Find where the given text appears and provide that cell's center as [x, y] coordinate. 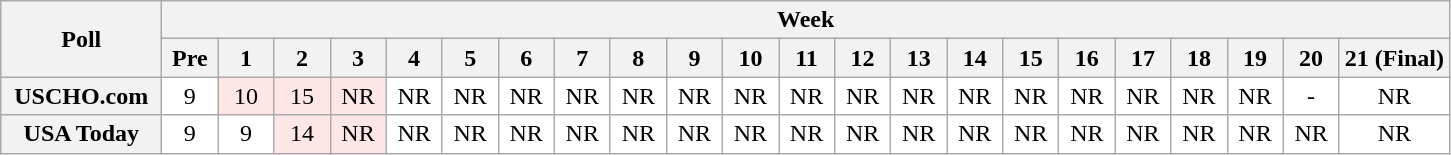
3 [358, 58]
USA Today [82, 134]
17 [1143, 58]
Week [806, 20]
7 [582, 58]
1 [246, 58]
4 [414, 58]
5 [470, 58]
13 [919, 58]
11 [806, 58]
Pre [190, 58]
8 [638, 58]
16 [1087, 58]
21 (Final) [1394, 58]
USCHO.com [82, 96]
- [1311, 96]
18 [1199, 58]
12 [863, 58]
20 [1311, 58]
6 [526, 58]
2 [302, 58]
19 [1255, 58]
Poll [82, 39]
